Pinpoint the cell where the given text exists, returning its [x, y] midpoint coordinate. 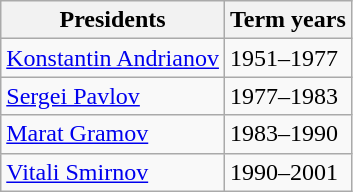
Konstantin Andrianov [113, 58]
Sergei Pavlov [113, 96]
1983–1990 [288, 134]
1977–1983 [288, 96]
Vitali Smirnov [113, 172]
Term years [288, 20]
1951–1977 [288, 58]
1990–2001 [288, 172]
Marat Gramov [113, 134]
Presidents [113, 20]
